Detect which cell encompasses the target text, then output its [x, y] center coordinate. 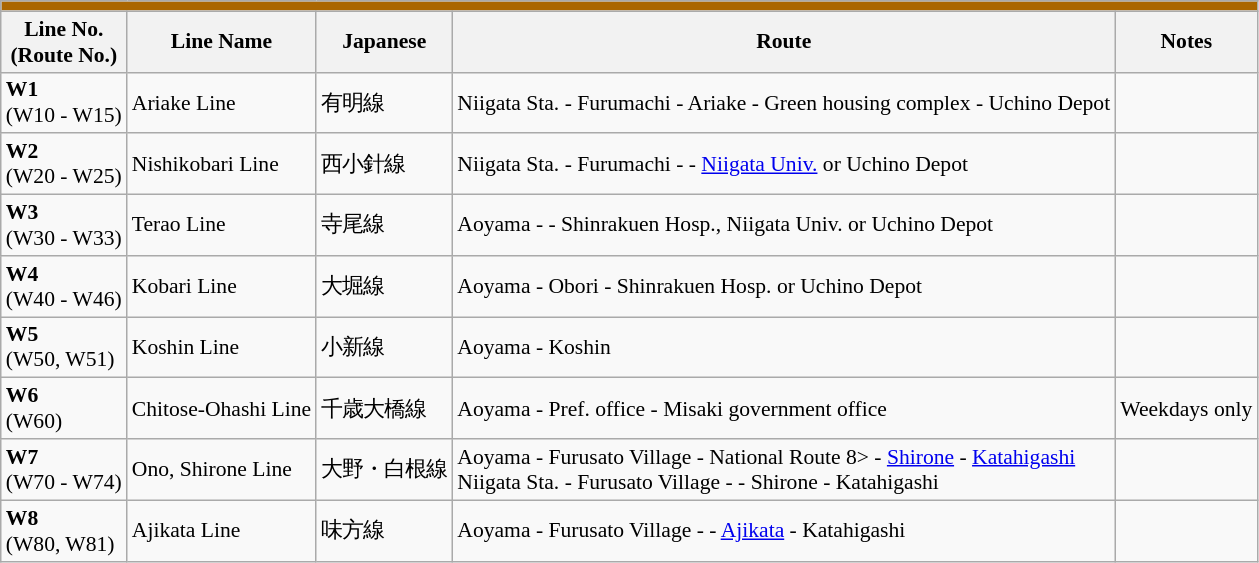
Japanese [384, 42]
Notes [1186, 42]
Aoyama - Furusato Village - - Ajikata - Katahigashi [784, 530]
Aoyama - - Shinrakuen Hosp., Niigata Univ. or Uchino Depot [784, 226]
Ajikata Line [222, 530]
W7(W70 - W74) [64, 470]
西小針線 [384, 164]
W2(W20 - W25) [64, 164]
千歳大橋線 [384, 408]
味方線 [384, 530]
有明線 [384, 102]
Terao Line [222, 226]
大野・白根線 [384, 470]
Line Name [222, 42]
Ono, Shirone Line [222, 470]
W1(W10 - W15) [64, 102]
W5(W50, W51) [64, 348]
Chitose-Ohashi Line [222, 408]
W8(W80, W81) [64, 530]
Niigata Sta. - Furumachi - Ariake - Green housing complex - Uchino Depot [784, 102]
Kobari Line [222, 286]
W4(W40 - W46) [64, 286]
Aoyama - Koshin [784, 348]
小新線 [384, 348]
大堀線 [384, 286]
Line No.(Route No.) [64, 42]
Nishikobari Line [222, 164]
Aoyama - Furusato Village - National Route 8> - Shirone - KatahigashiNiigata Sta. - Furusato Village - - Shirone - Katahigashi [784, 470]
寺尾線 [384, 226]
Niigata Sta. - Furumachi - - Niigata Univ. or Uchino Depot [784, 164]
Aoyama - Obori - Shinrakuen Hosp. or Uchino Depot [784, 286]
Koshin Line [222, 348]
W6(W60) [64, 408]
Aoyama - Pref. office - Misaki government office [784, 408]
Ariake Line [222, 102]
Route [784, 42]
Weekdays only [1186, 408]
W3(W30 - W33) [64, 226]
